Scan for the cell matching the given text and deliver its [X, Y] coordinate at center. 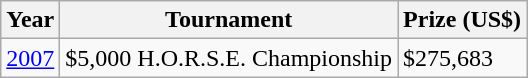
$275,683 [462, 58]
$5,000 H.O.R.S.E. Championship [229, 58]
Prize (US$) [462, 20]
Tournament [229, 20]
Year [30, 20]
2007 [30, 58]
